Determine the (x, y) coordinate at the center of the cell enclosing the given text.  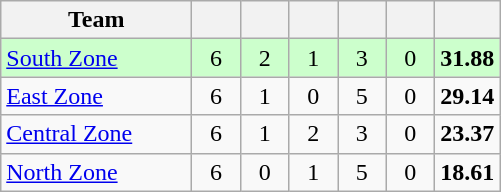
East Zone (96, 96)
31.88 (468, 58)
29.14 (468, 96)
Team (96, 20)
23.37 (468, 134)
Central Zone (96, 134)
18.61 (468, 172)
South Zone (96, 58)
North Zone (96, 172)
